Determine the (X, Y) coordinate at the center of the cell enclosing the given text.  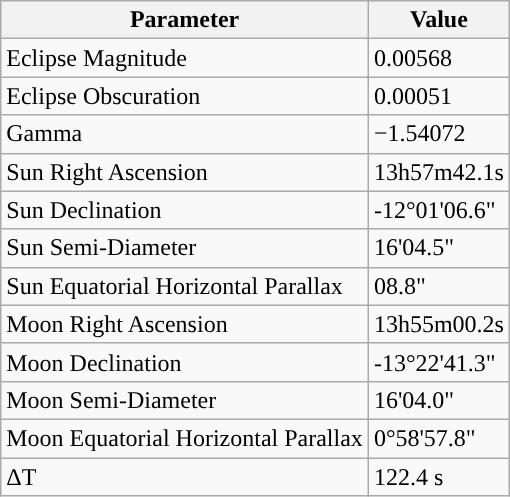
Parameter (185, 20)
0°58'57.8" (438, 438)
0.00051 (438, 96)
Eclipse Obscuration (185, 96)
Moon Right Ascension (185, 324)
Value (438, 20)
−1.54072 (438, 134)
ΔT (185, 477)
122.4 s (438, 477)
Sun Semi-Diameter (185, 248)
08.8" (438, 286)
Moon Equatorial Horizontal Parallax (185, 438)
Moon Declination (185, 362)
Eclipse Magnitude (185, 58)
16'04.5" (438, 248)
Sun Right Ascension (185, 172)
Sun Equatorial Horizontal Parallax (185, 286)
-12°01'06.6" (438, 210)
Gamma (185, 134)
Sun Declination (185, 210)
Moon Semi-Diameter (185, 400)
0.00568 (438, 58)
16'04.0" (438, 400)
-13°22'41.3" (438, 362)
13h57m42.1s (438, 172)
13h55m00.2s (438, 324)
